From the cell containing the given text, extract its center point as [X, Y] coordinate. 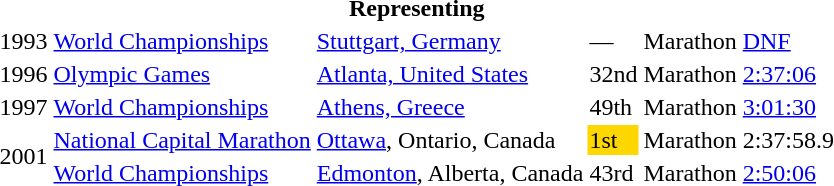
32nd [614, 74]
— [614, 41]
49th [614, 107]
Ottawa, Ontario, Canada [450, 140]
Athens, Greece [450, 107]
Olympic Games [182, 74]
1st [614, 140]
National Capital Marathon [182, 140]
Atlanta, United States [450, 74]
Stuttgart, Germany [450, 41]
